From the cell containing the given text, extract its center point as [x, y] coordinate. 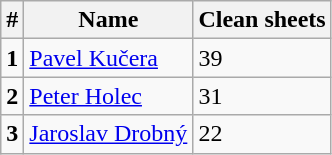
31 [262, 96]
Pavel Kučera [108, 58]
Clean sheets [262, 20]
# [12, 20]
39 [262, 58]
22 [262, 134]
Name [108, 20]
Jaroslav Drobný [108, 134]
3 [12, 134]
Peter Holec [108, 96]
1 [12, 58]
2 [12, 96]
